Determine the [X, Y] coordinate at the center of the cell enclosing the given text.  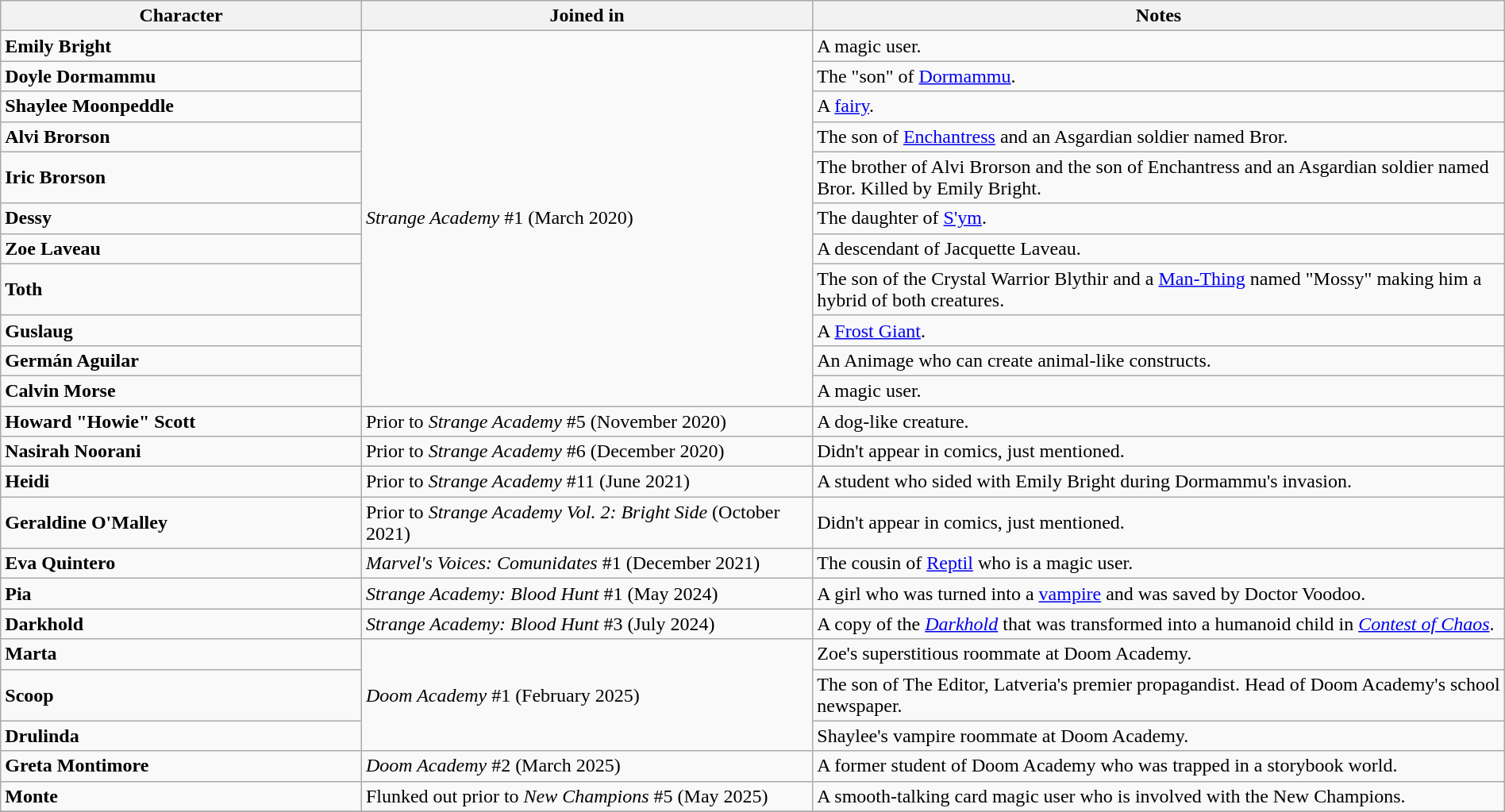
Shaylee's vampire roommate at Doom Academy. [1159, 736]
Shaylee Moonpeddle [181, 106]
A former student of Doom Academy who was trapped in a storybook world. [1159, 766]
Germán Aguilar [181, 360]
The son of Enchantress and an Asgardian soldier named Bror. [1159, 137]
Zoe Laveau [181, 248]
Eva Quintero [181, 564]
A copy of the Darkhold that was transformed into a humanoid child in Contest of Chaos. [1159, 624]
Scoop [181, 695]
A fairy. [1159, 106]
Character [181, 16]
Nasirah Noorani [181, 452]
Strange Academy #1 (March 2020) [587, 219]
Strange Academy: Blood Hunt #1 (May 2024) [587, 594]
An Animage who can create animal-like constructs. [1159, 360]
Prior to Strange Academy #6 (December 2020) [587, 452]
Alvi Brorson [181, 137]
Monte [181, 796]
A dog-like creature. [1159, 421]
Prior to Strange Academy Vol. 2: Bright Side (October 2021) [587, 522]
Drulinda [181, 736]
Geraldine O'Malley [181, 522]
Prior to Strange Academy #11 (June 2021) [587, 482]
Toth [181, 289]
The son of The Editor, Latveria's premier propagandist. Head of Doom Academy's school newspaper. [1159, 695]
Howard "Howie" Scott [181, 421]
Doom Academy #2 (March 2025) [587, 766]
A smooth-talking card magic user who is involved with the New Champions. [1159, 796]
Dessy [181, 218]
Doyle Dormammu [181, 76]
Iric Brorson [181, 178]
The son of the Crystal Warrior Blythir and a Man-Thing named "Mossy" making him a hybrid of both creatures. [1159, 289]
Flunked out prior to New Champions #5 (May 2025) [587, 796]
A Frost Giant. [1159, 330]
The daughter of S'ym. [1159, 218]
Marta [181, 654]
A student who sided with Emily Bright during Dormammu's invasion. [1159, 482]
The cousin of Reptil who is a magic user. [1159, 564]
The brother of Alvi Brorson and the son of Enchantress and an Asgardian soldier named Bror. Killed by Emily Bright. [1159, 178]
Greta Montimore [181, 766]
Darkhold [181, 624]
Calvin Morse [181, 391]
A girl who was turned into a vampire and was saved by Doctor Voodoo. [1159, 594]
Marvel's Voices: Comunidates #1 (December 2021) [587, 564]
Guslaug [181, 330]
Prior to Strange Academy #5 (November 2020) [587, 421]
Pia [181, 594]
The "son" of Dormammu. [1159, 76]
Notes [1159, 16]
Heidi [181, 482]
Joined in [587, 16]
Emily Bright [181, 46]
A descendant of Jacquette Laveau. [1159, 248]
Zoe's superstitious roommate at Doom Academy. [1159, 654]
Doom Academy #1 (February 2025) [587, 695]
Strange Academy: Blood Hunt #3 (July 2024) [587, 624]
